From the cell containing the given text, extract its center point as (x, y) coordinate. 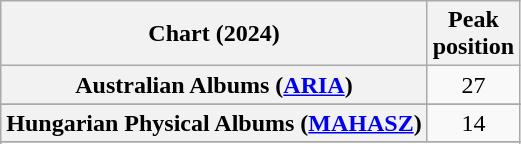
Chart (2024) (214, 34)
27 (473, 85)
Peakposition (473, 34)
14 (473, 123)
Hungarian Physical Albums (MAHASZ) (214, 123)
Australian Albums (ARIA) (214, 85)
